Capture the cell that displays the provided text and extract its (x, y) central coordinate. 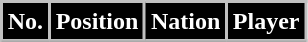
No. (26, 22)
Player (266, 22)
Position (96, 22)
Nation (186, 22)
